Identify which cell holds the provided text, then report its [X, Y] central coordinate. 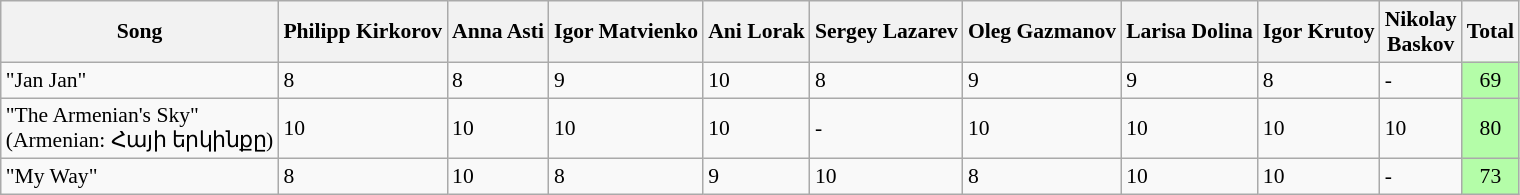
Sergey Lazarev [886, 32]
Igor Krutoy [1319, 32]
Larisa Dolina [1190, 32]
"The Armenian's Sky"(Armenian: Հայի երկինքը) [140, 128]
Anna Asti [498, 32]
80 [1490, 128]
"Jan Jan" [140, 80]
73 [1490, 177]
Igor Matvienko [626, 32]
Philipp Kirkorov [362, 32]
Song [140, 32]
Oleg Gazmanov [1042, 32]
Ani Lorak [756, 32]
NikolayBaskov [1421, 32]
"My Way" [140, 177]
Total [1490, 32]
69 [1490, 80]
